Search for the cell housing the specified text and yield its [X, Y] center coordinate. 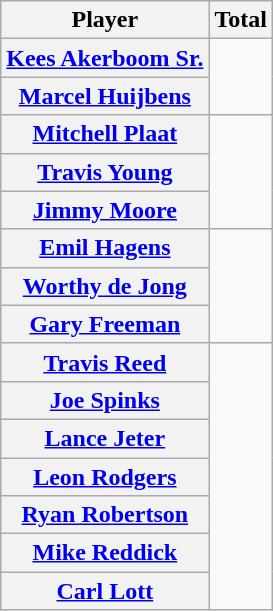
Mike Reddick [105, 553]
Total [241, 20]
Lance Jeter [105, 438]
Gary Freeman [105, 324]
Worthy de Jong [105, 286]
Joe Spinks [105, 400]
Leon Rodgers [105, 477]
Travis Young [105, 172]
Mitchell Plaat [105, 134]
Emil Hagens [105, 248]
Jimmy Moore [105, 210]
Ryan Robertson [105, 515]
Carl Lott [105, 591]
Kees Akerboom Sr. [105, 58]
Travis Reed [105, 362]
Player [105, 20]
Marcel Huijbens [105, 96]
